Provide the [x, y] coordinate of the cell's center where the given text is located.  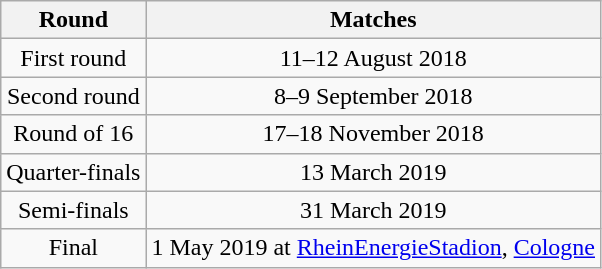
13 March 2019 [374, 172]
1 May 2019 at RheinEnergieStadion, Cologne [374, 248]
First round [74, 58]
17–18 November 2018 [374, 134]
Round [74, 20]
31 March 2019 [374, 210]
Semi-finals [74, 210]
11–12 August 2018 [374, 58]
Second round [74, 96]
Matches [374, 20]
Quarter-finals [74, 172]
8–9 September 2018 [374, 96]
Round of 16 [74, 134]
Final [74, 248]
